Output the (x, y) coordinate of the center of the cell containing the given text.  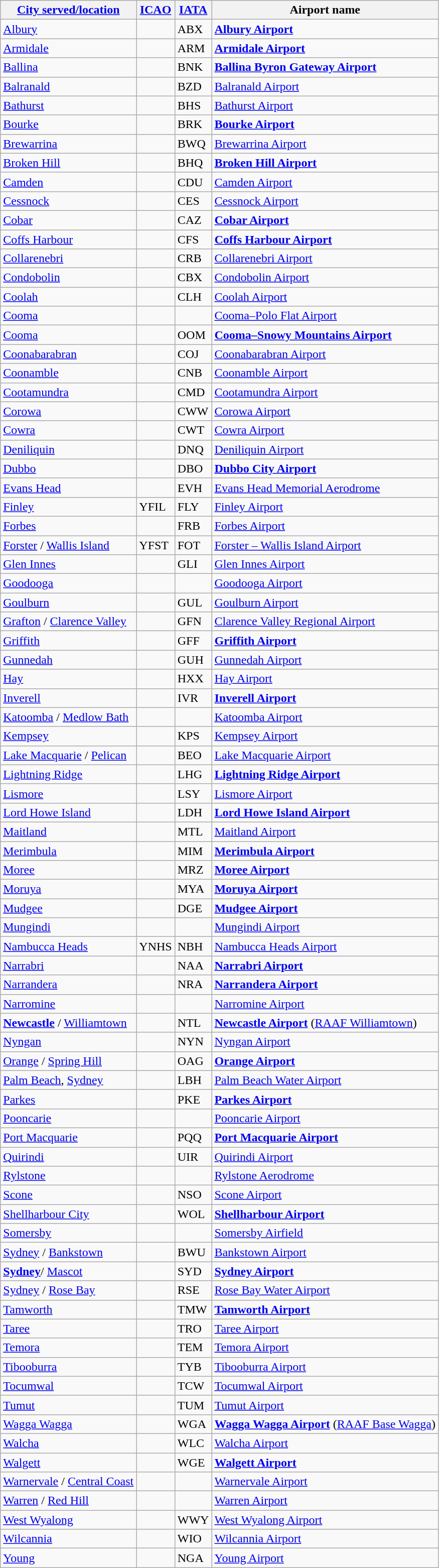
HXX (193, 679)
WLC (193, 1443)
West Wyalong Airport (325, 1520)
Glen Innes Airport (325, 564)
Cessnock Airport (325, 201)
Ballina (68, 67)
Young (68, 1558)
Newcastle / Williamtown (68, 1023)
RSE (193, 1290)
Palm Beach Water Airport (325, 1080)
Cobar Airport (325, 220)
Tamworth (68, 1309)
NBH (193, 946)
CDU (193, 182)
BNK (193, 67)
Walgett Airport (325, 1463)
BWU (193, 1252)
Rose Bay Water Airport (325, 1290)
Wagga Wagga Airport (RAAF Base Wagga) (325, 1424)
YFST (156, 545)
Tibooburra Airport (325, 1367)
Goodooga Airport (325, 583)
BHQ (193, 163)
Finley Airport (325, 507)
Sydney/ Mascot (68, 1271)
Sydney Airport (325, 1271)
OOM (193, 335)
Walgett (68, 1463)
CES (193, 201)
Warnervale / Central Coast (68, 1482)
TEM (193, 1348)
Shellharbour Airport (325, 1214)
CWW (193, 411)
Coffs Harbour (68, 239)
Orange Airport (325, 1061)
Quirindi (68, 1156)
NGA (193, 1558)
Katoomba / Medlow Bath (68, 717)
Lismore (68, 793)
Port Macquarie (68, 1137)
Tocumwal Airport (325, 1386)
Mungindi (68, 927)
Camden Airport (325, 182)
Coonamble Airport (325, 373)
Narrandera (68, 985)
Clarence Valley Regional Airport (325, 622)
Forster / Wallis Island (68, 545)
Temora Airport (325, 1348)
Rylstone Aerodrome (325, 1176)
Narromine Airport (325, 1004)
BZD (193, 86)
WGE (193, 1463)
TMW (193, 1309)
GUH (193, 660)
Cooma–Polo Flat Airport (325, 316)
Lake Macquarie / Pelican (68, 755)
Pooncarie (68, 1118)
Warnervale Airport (325, 1482)
KPS (193, 736)
Dubbo City Airport (325, 468)
Bankstown Airport (325, 1252)
Quirindi Airport (325, 1156)
Armidale Airport (325, 48)
Glen Innes (68, 564)
TUM (193, 1405)
Moruya (68, 889)
Cessnock (68, 201)
Kempsey Airport (325, 736)
Nyngan Airport (325, 1042)
Moruya Airport (325, 889)
LHG (193, 774)
Katoomba Airport (325, 717)
Evans Head (68, 488)
Taree Airport (325, 1329)
Warren / Red Hill (68, 1501)
Lismore Airport (325, 793)
Narrabri (68, 966)
Forbes Airport (325, 526)
BWQ (193, 144)
Mungindi Airport (325, 927)
Lightning Ridge (68, 774)
Grafton / Clarence Valley (68, 622)
Sydney / Bankstown (68, 1252)
FOT (193, 545)
GFF (193, 641)
BHS (193, 105)
CLH (193, 297)
NYN (193, 1042)
Somersby Airfield (325, 1233)
Deniliquin Airport (325, 449)
Walcha Airport (325, 1443)
Rylstone (68, 1176)
Griffith (68, 641)
Coonabarabran Airport (325, 354)
MTL (193, 831)
Corowa (68, 411)
Coonabarabran (68, 354)
Cobar (68, 220)
City served/location (68, 10)
Wilcannia Airport (325, 1539)
Parkes (68, 1099)
Cootamundra Airport (325, 392)
Nyngan (68, 1042)
Young Airport (325, 1558)
MRZ (193, 870)
WGA (193, 1424)
ICAO (156, 10)
Collarenebri Airport (325, 259)
Coffs Harbour Airport (325, 239)
TYB (193, 1367)
Lake Macquarie Airport (325, 755)
SYD (193, 1271)
Bathurst Airport (325, 105)
Gunnedah Airport (325, 660)
Bourke Airport (325, 125)
Palm Beach, Sydney (68, 1080)
Moree (68, 870)
TCW (193, 1386)
MYA (193, 889)
Goulburn Airport (325, 602)
Walcha (68, 1443)
COJ (193, 354)
PKE (193, 1099)
OAG (193, 1061)
Wilcannia (68, 1539)
NRA (193, 985)
PQQ (193, 1137)
Bathurst (68, 105)
Nambucca Heads (68, 946)
LBH (193, 1080)
CNB (193, 373)
Goulburn (68, 602)
Evans Head Memorial Aerodrome (325, 488)
LDH (193, 812)
YNHS (156, 946)
DBO (193, 468)
Lord Howe Island (68, 812)
Scone Airport (325, 1195)
Scone (68, 1195)
Inverell (68, 698)
Inverell Airport (325, 698)
Merimbula Airport (325, 851)
West Wyalong (68, 1520)
Port Macquarie Airport (325, 1137)
Brewarrina (68, 144)
Cowra (68, 430)
NSO (193, 1195)
Camden (68, 182)
Condobolin (68, 278)
Warren Airport (325, 1501)
Collarenebri (68, 259)
Tamworth Airport (325, 1309)
Forbes (68, 526)
MIM (193, 851)
Maitland (68, 831)
Tocumwal (68, 1386)
Kempsey (68, 736)
IATA (193, 10)
Mudgee Airport (325, 908)
ABX (193, 29)
Deniliquin (68, 449)
Albury Airport (325, 29)
Corowa Airport (325, 411)
CRB (193, 259)
DNQ (193, 449)
Somersby (68, 1233)
YFIL (156, 507)
CMD (193, 392)
CBX (193, 278)
Balranald (68, 86)
Pooncarie Airport (325, 1118)
GFN (193, 622)
Cooma–Snowy Mountains Airport (325, 335)
Orange / Spring Hill (68, 1061)
Broken Hill Airport (325, 163)
Shellharbour City (68, 1214)
NTL (193, 1023)
Parkes Airport (325, 1099)
Condobolin Airport (325, 278)
Balranald Airport (325, 86)
Newcastle Airport (RAAF Williamtown) (325, 1023)
Gunnedah (68, 660)
GUL (193, 602)
DGE (193, 908)
WWY (193, 1520)
Coonamble (68, 373)
Narrandera Airport (325, 985)
IVR (193, 698)
Cootamundra (68, 392)
Brewarrina Airport (325, 144)
Mudgee (68, 908)
Hay (68, 679)
Narromine (68, 1004)
Narrabri Airport (325, 966)
Finley (68, 507)
Goodooga (68, 583)
Airport name (325, 10)
Temora (68, 1348)
Cowra Airport (325, 430)
Forster – Wallis Island Airport (325, 545)
Moree Airport (325, 870)
Coolah Airport (325, 297)
Armidale (68, 48)
LSY (193, 793)
Wagga Wagga (68, 1424)
CWT (193, 430)
Griffith Airport (325, 641)
WIO (193, 1539)
Taree (68, 1329)
Bourke (68, 125)
Lord Howe Island Airport (325, 812)
FLY (193, 507)
Albury (68, 29)
CAZ (193, 220)
CFS (193, 239)
FRB (193, 526)
WOL (193, 1214)
Lightning Ridge Airport (325, 774)
EVH (193, 488)
GLI (193, 564)
BRK (193, 125)
TRO (193, 1329)
UIR (193, 1156)
ARM (193, 48)
NAA (193, 966)
Nambucca Heads Airport (325, 946)
Broken Hill (68, 163)
BEO (193, 755)
Coolah (68, 297)
Hay Airport (325, 679)
Merimbula (68, 851)
Tumut Airport (325, 1405)
Ballina Byron Gateway Airport (325, 67)
Maitland Airport (325, 831)
Tibooburra (68, 1367)
Sydney / Rose Bay (68, 1290)
Tumut (68, 1405)
Dubbo (68, 468)
